Identify which cell holds the provided text, then report its (X, Y) central coordinate. 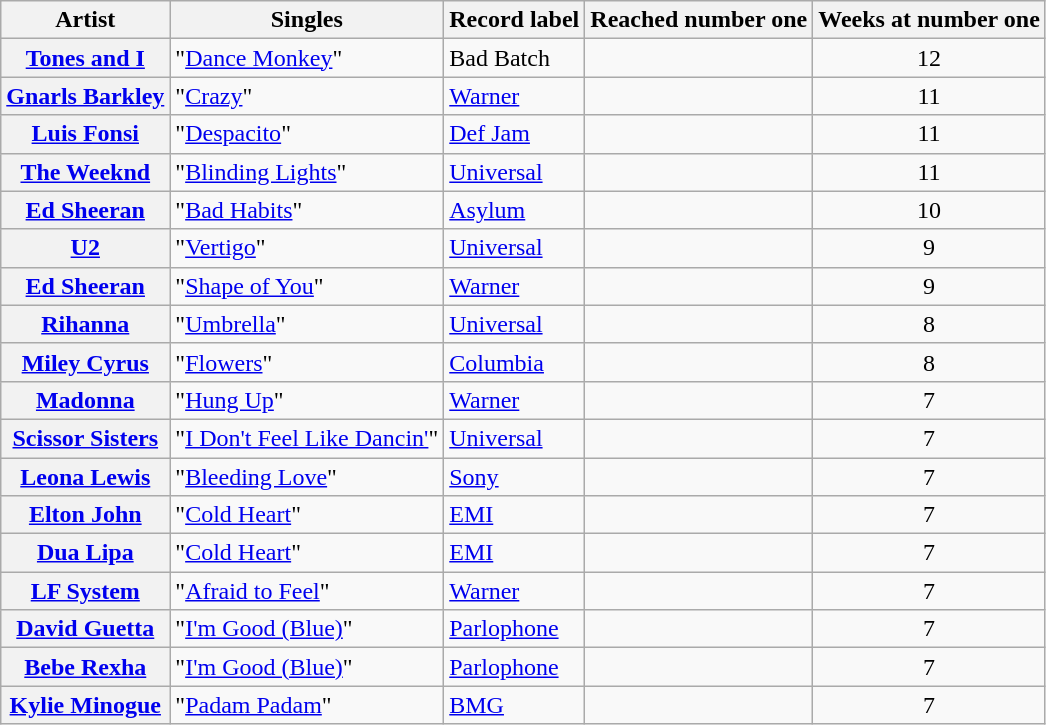
Columbia (514, 362)
Reached number one (699, 20)
Dua Lipa (86, 553)
Tones and I (86, 58)
"I Don't Feel Like Dancin'" (307, 438)
"Crazy" (307, 96)
"Shape of You" (307, 286)
"Padam Padam" (307, 705)
"Umbrella" (307, 324)
"Afraid to Feel" (307, 591)
Leona Lewis (86, 477)
Asylum (514, 210)
Scissor Sisters (86, 438)
Record label (514, 20)
"Flowers" (307, 362)
David Guetta (86, 629)
"Hung Up" (307, 400)
"Bleeding Love" (307, 477)
Sony (514, 477)
"Despacito" (307, 134)
U2 (86, 248)
12 (930, 58)
Def Jam (514, 134)
"Dance Monkey" (307, 58)
Singles (307, 20)
BMG (514, 705)
Weeks at number one (930, 20)
The Weeknd (86, 172)
LF System (86, 591)
Bad Batch (514, 58)
Miley Cyrus (86, 362)
Luis Fonsi (86, 134)
Artist (86, 20)
10 (930, 210)
Kylie Minogue (86, 705)
"Bad Habits" (307, 210)
Rihanna (86, 324)
Madonna (86, 400)
"Blinding Lights" (307, 172)
Elton John (86, 515)
"Vertigo" (307, 248)
Bebe Rexha (86, 667)
Gnarls Barkley (86, 96)
